Output the (x, y) coordinate of the center of the cell containing the given text.  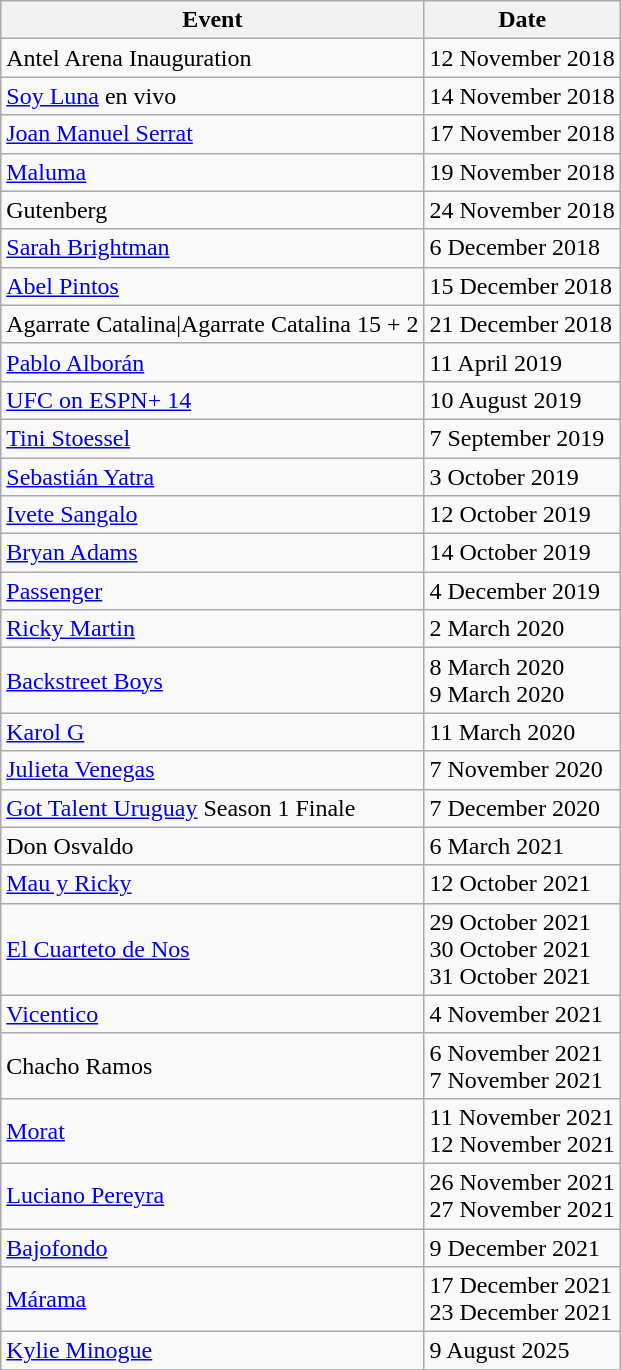
6 March 2021 (522, 846)
24 November 2018 (522, 210)
29 October 202130 October 202131 October 2021 (522, 949)
Julieta Venegas (212, 770)
12 October 2021 (522, 884)
El Cuarteto de Nos (212, 949)
11 March 2020 (522, 732)
Event (212, 20)
11 April 2019 (522, 362)
17 December 202123 December 2021 (522, 1300)
12 October 2019 (522, 515)
Don Osvaldo (212, 846)
9 December 2021 (522, 1247)
Chacho Ramos (212, 1066)
9 August 2025 (522, 1351)
8 March 20209 March 2020 (522, 680)
Ivete Sangalo (212, 515)
Backstreet Boys (212, 680)
Bajofondo (212, 1247)
21 December 2018 (522, 324)
Agarrate Catalina|Agarrate Catalina 15 + 2 (212, 324)
3 October 2019 (522, 477)
Luciano Pereyra (212, 1196)
Passenger (212, 591)
Karol G (212, 732)
Abel Pintos (212, 286)
Mau y Ricky (212, 884)
Date (522, 20)
Sebastián Yatra (212, 477)
UFC on ESPN+ 14 (212, 400)
Got Talent Uruguay Season 1 Finale (212, 808)
4 November 2021 (522, 1014)
Soy Luna en vivo (212, 96)
2 March 2020 (522, 629)
Sarah Brightman (212, 248)
6 December 2018 (522, 248)
6 November 20217 November 2021 (522, 1066)
7 September 2019 (522, 438)
Vicentico (212, 1014)
26 November 202127 November 2021 (522, 1196)
Morat (212, 1130)
Maluma (212, 172)
Gutenberg (212, 210)
11 November 202112 November 2021 (522, 1130)
19 November 2018 (522, 172)
Antel Arena Inauguration (212, 58)
14 November 2018 (522, 96)
15 December 2018 (522, 286)
12 November 2018 (522, 58)
Bryan Adams (212, 553)
10 August 2019 (522, 400)
Pablo Alborán (212, 362)
Márama (212, 1300)
Kylie Minogue (212, 1351)
14 October 2019 (522, 553)
4 December 2019 (522, 591)
17 November 2018 (522, 134)
Tini Stoessel (212, 438)
Joan Manuel Serrat (212, 134)
7 November 2020 (522, 770)
Ricky Martin (212, 629)
7 December 2020 (522, 808)
